Identify which cell holds the provided text, then report its (x, y) central coordinate. 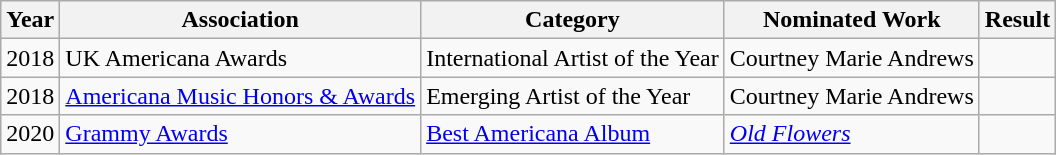
Year (30, 20)
Grammy Awards (240, 134)
Association (240, 20)
Best Americana Album (573, 134)
2020 (30, 134)
Americana Music Honors & Awards (240, 96)
Category (573, 20)
Emerging Artist of the Year (573, 96)
International Artist of the Year (573, 58)
Nominated Work (852, 20)
UK Americana Awards (240, 58)
Old Flowers (852, 134)
Result (1017, 20)
